Find where the given text appears and provide that cell's center as (X, Y) coordinate. 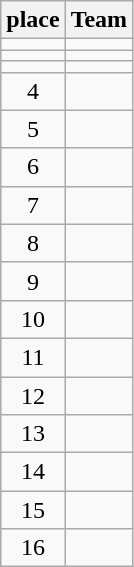
10 (33, 319)
4 (33, 91)
8 (33, 243)
11 (33, 357)
14 (33, 472)
7 (33, 205)
place (33, 20)
Team (99, 20)
13 (33, 434)
15 (33, 510)
5 (33, 129)
9 (33, 281)
6 (33, 167)
16 (33, 548)
12 (33, 395)
